Identify which cell holds the provided text, then report its (x, y) central coordinate. 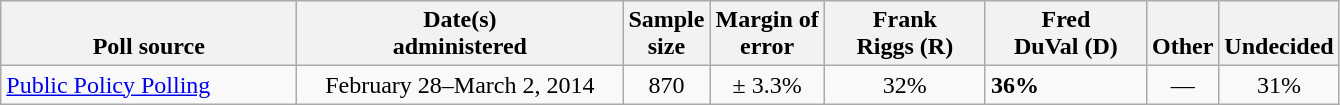
31% (1279, 85)
Margin oferror (767, 34)
Public Policy Polling (149, 85)
870 (666, 85)
Undecided (1279, 34)
February 28–March 2, 2014 (460, 85)
36% (1066, 85)
Other (1182, 34)
— (1182, 85)
Poll source (149, 34)
Date(s)administered (460, 34)
FrankRiggs (R) (904, 34)
± 3.3% (767, 85)
32% (904, 85)
Samplesize (666, 34)
FredDuVal (D) (1066, 34)
